Extract the [x, y] coordinate from the center of the cell holding the provided text.  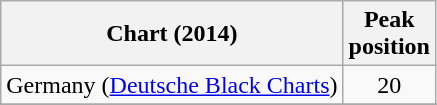
Chart (2014) [172, 34]
Germany (Deutsche Black Charts) [172, 85]
Peakposition [389, 34]
20 [389, 85]
